Scan for the cell matching the given text and deliver its [X, Y] coordinate at center. 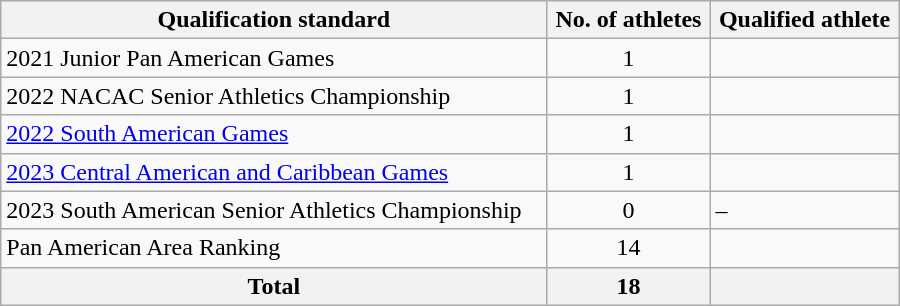
0 [628, 210]
18 [628, 286]
2022 South American Games [274, 134]
14 [628, 248]
2022 NACAC Senior Athletics Championship [274, 96]
Qualified athlete [804, 20]
– [804, 210]
2021 Junior Pan American Games [274, 58]
Qualification standard [274, 20]
No. of athletes [628, 20]
2023 Central American and Caribbean Games [274, 172]
Pan American Area Ranking [274, 248]
Total [274, 286]
2023 South American Senior Athletics Championship [274, 210]
